Return [X, Y] of the center of cell containing provided text 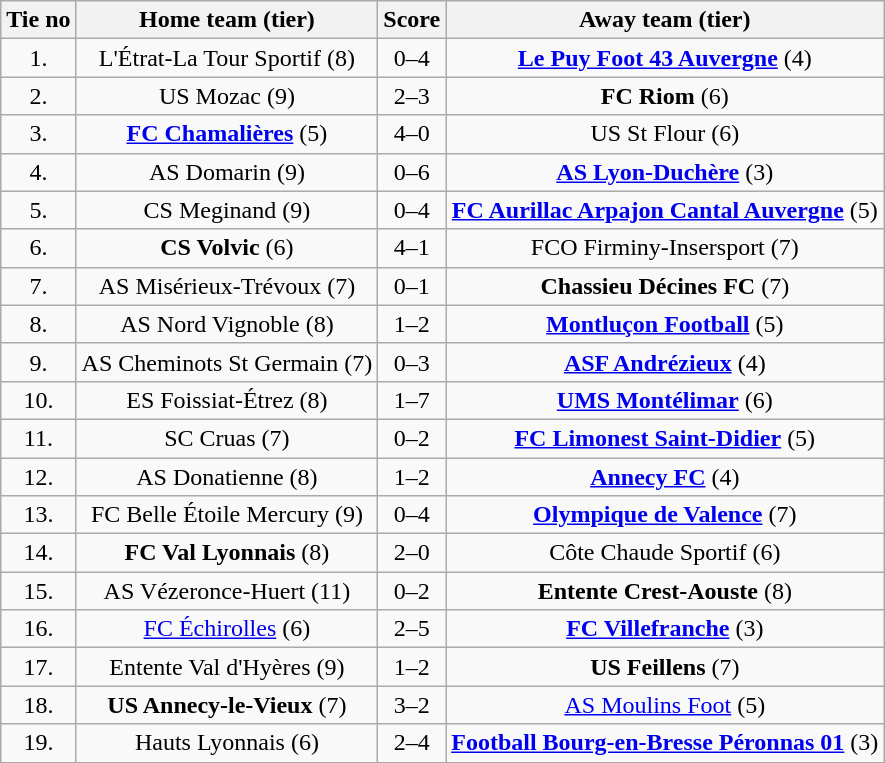
14. [38, 553]
5. [38, 210]
FCO Firminy-Insersport (7) [665, 248]
Montluçon Football (5) [665, 324]
SC Cruas (7) [227, 438]
2–5 [412, 629]
Home team (tier) [227, 20]
Entente Crest-Aouste (8) [665, 591]
Côte Chaude Sportif (6) [665, 553]
2–4 [412, 743]
UMS Montélimar (6) [665, 400]
7. [38, 286]
10. [38, 400]
CS Volvic (6) [227, 248]
19. [38, 743]
4–1 [412, 248]
8. [38, 324]
Entente Val d'Hyères (9) [227, 667]
15. [38, 591]
16. [38, 629]
6. [38, 248]
3. [38, 134]
FC Riom (6) [665, 96]
AS Cheminots St Germain (7) [227, 362]
Football Bourg-en-Bresse Péronnas 01 (3) [665, 743]
1. [38, 58]
17. [38, 667]
AS Nord Vignoble (8) [227, 324]
0–1 [412, 286]
0–6 [412, 172]
0–3 [412, 362]
AS Vézeronce-Huert (11) [227, 591]
US St Flour (6) [665, 134]
9. [38, 362]
AS Domarin (9) [227, 172]
AS Lyon-Duchère (3) [665, 172]
Away team (tier) [665, 20]
FC Échirolles (6) [227, 629]
18. [38, 705]
1–7 [412, 400]
2–3 [412, 96]
US Annecy-le-Vieux (7) [227, 705]
2–0 [412, 553]
12. [38, 477]
Annecy FC (4) [665, 477]
US Feillens (7) [665, 667]
ES Foissiat-Étrez (8) [227, 400]
FC Limonest Saint-Didier (5) [665, 438]
Olympique de Valence (7) [665, 515]
3–2 [412, 705]
Tie no [38, 20]
Hauts Lyonnais (6) [227, 743]
CS Meginand (9) [227, 210]
AS Misérieux-Trévoux (7) [227, 286]
4. [38, 172]
11. [38, 438]
AS Moulins Foot (5) [665, 705]
2. [38, 96]
13. [38, 515]
FC Aurillac Arpajon Cantal Auvergne (5) [665, 210]
L'Étrat-La Tour Sportif (8) [227, 58]
Score [412, 20]
US Mozac (9) [227, 96]
Chassieu Décines FC (7) [665, 286]
Le Puy Foot 43 Auvergne (4) [665, 58]
ASF Andrézieux (4) [665, 362]
FC Val Lyonnais (8) [227, 553]
FC Villefranche (3) [665, 629]
AS Donatienne (8) [227, 477]
4–0 [412, 134]
FC Belle Étoile Mercury (9) [227, 515]
FC Chamalières (5) [227, 134]
